Output the [X, Y] coordinate of the center of the cell containing the given text.  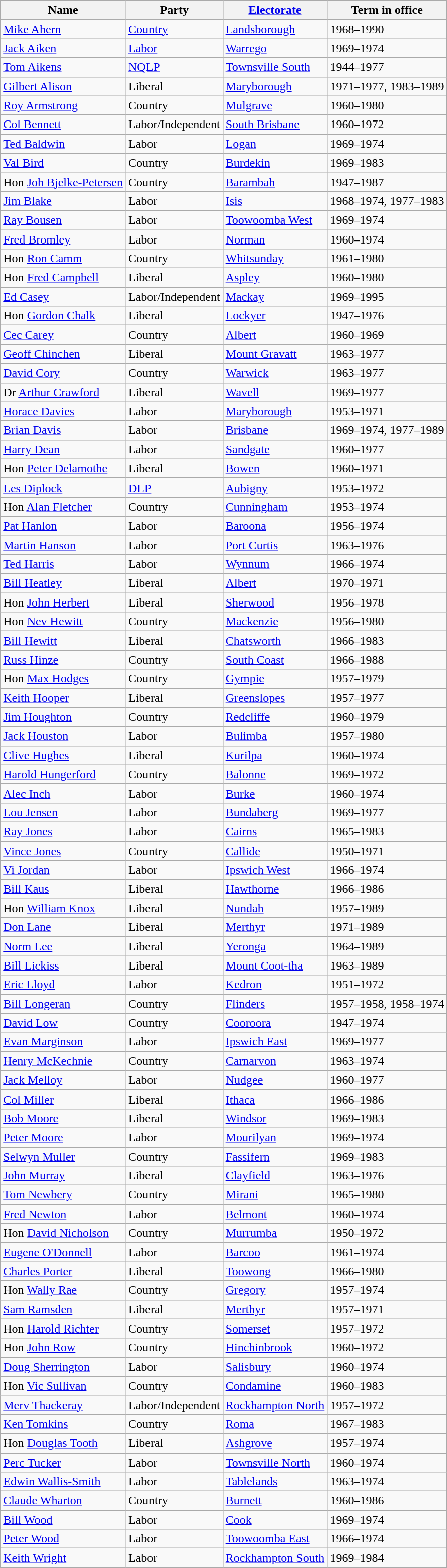
Name [63, 10]
Rockhampton South [275, 1558]
1947–1987 [387, 182]
1956–1980 [387, 622]
1944–1977 [387, 67]
1966–1980 [387, 1271]
Ted Harris [63, 564]
Nundah [275, 908]
1960–1986 [387, 1501]
Murrumba [275, 1233]
1960–1971 [387, 468]
Sam Ramsden [63, 1309]
Charles Porter [63, 1271]
Col Miller [63, 1099]
Eugene O'Donnell [63, 1252]
Mulgrave [275, 105]
Fred Bromley [63, 239]
1956–1978 [387, 602]
Hon Alan Fletcher [63, 507]
Yeronga [275, 946]
Aspley [275, 278]
Sherwood [275, 602]
Windsor [275, 1118]
Logan [275, 144]
Peter Wood [63, 1539]
Selwyn Muller [63, 1156]
Geoff Chinchen [63, 354]
Fassifern [275, 1156]
David Low [63, 1023]
Harold Hungerford [63, 774]
Townsville South [275, 67]
South Coast [275, 660]
Clayfield [275, 1176]
Hon David Nicholson [63, 1233]
Term in office [387, 10]
Ipswich West [275, 870]
1971–1977, 1983–1989 [387, 86]
Bill Kaus [63, 889]
Dr Arthur Crawford [63, 392]
Ithaca [275, 1099]
Norm Lee [63, 946]
1950–1971 [387, 851]
Keith Wright [63, 1558]
Sandgate [275, 449]
1956–1974 [387, 526]
Henry McKechnie [63, 1061]
Lou Jensen [63, 812]
1950–1972 [387, 1233]
Jack Aiken [63, 48]
Hon Douglas Tooth [63, 1443]
1957–1980 [387, 736]
1968–1974, 1977–1983 [387, 201]
1967–1983 [387, 1424]
Toowoomba East [275, 1539]
Greenslopes [275, 698]
Bill Hewitt [63, 641]
Bundaberg [275, 812]
Les Diplock [63, 488]
Baroona [275, 526]
Mirani [275, 1195]
Harry Dean [63, 449]
Balonne [275, 774]
Hon John Row [63, 1348]
Doug Sherrington [63, 1367]
Horace Davies [63, 411]
1969–1972 [387, 774]
Ashgrove [275, 1443]
John Murray [63, 1176]
Hon Gordon Chalk [63, 316]
Tom Newbery [63, 1195]
Aubigny [275, 488]
Hon William Knox [63, 908]
DLP [174, 488]
Perc Tucker [63, 1463]
Callide [275, 851]
Jack Houston [63, 736]
Roma [275, 1424]
1961–1974 [387, 1252]
1966–1988 [387, 660]
Ken Tomkins [63, 1424]
Russ Hinze [63, 660]
Belmont [275, 1214]
Bill Longeran [63, 1004]
Alec Inch [63, 793]
Hon Ron Camm [63, 259]
Bob Moore [63, 1118]
Barcoo [275, 1252]
Ray Jones [63, 831]
1970–1971 [387, 583]
Ed Casey [63, 297]
Norman [275, 239]
1963–1989 [387, 966]
Keith Hooper [63, 698]
Cunningham [275, 507]
Evan Marginson [63, 1042]
Party [174, 10]
Bill Wood [63, 1520]
1961–1980 [387, 259]
Warwick [275, 373]
1966–1983 [387, 641]
1965–1983 [387, 831]
Jim Blake [63, 201]
1969–1995 [387, 297]
1971–1989 [387, 927]
Hon John Herbert [63, 602]
Jack Melloy [63, 1080]
1957–1958, 1958–1974 [387, 1004]
Salisbury [275, 1367]
Warrego [275, 48]
Bill Lickiss [63, 966]
Hon Joh Bjelke-Petersen [63, 182]
Wynnum [275, 564]
Flinders [275, 1004]
1968–1990 [387, 29]
Hon Wally Rae [63, 1290]
Tablelands [275, 1482]
Claude Wharton [63, 1501]
Clive Hughes [63, 755]
Cairns [275, 831]
1957–1979 [387, 679]
1960–1983 [387, 1386]
Vince Jones [63, 851]
Kurilpa [275, 755]
Condamine [275, 1386]
Mount Gravatt [275, 354]
1953–1974 [387, 507]
Rockhampton North [275, 1405]
1969–1984 [387, 1558]
Pat Hanlon [63, 526]
Hawthorne [275, 889]
Cooroora [275, 1023]
Hon Harold Richter [63, 1329]
1947–1976 [387, 316]
1960–1969 [387, 335]
Tom Aikens [63, 67]
Townsville North [275, 1463]
1957–1989 [387, 908]
Brian Davis [63, 430]
Peter Moore [63, 1137]
Landsborough [275, 29]
Toowoomba West [275, 220]
Mackenzie [275, 622]
Hon Max Hodges [63, 679]
1969–1974, 1977–1989 [387, 430]
Bowen [275, 468]
1957–1977 [387, 698]
Port Curtis [275, 545]
1960–1979 [387, 717]
South Brisbane [275, 125]
Hon Vic Sullivan [63, 1386]
Mount Coot-tha [275, 966]
Cec Carey [63, 335]
Roy Armstrong [63, 105]
Fred Newton [63, 1214]
Ipswich East [275, 1042]
Brisbane [275, 430]
Mackay [275, 297]
Hinchinbrook [275, 1348]
Col Bennett [63, 125]
Chatsworth [275, 641]
1964–1989 [387, 946]
Val Bird [63, 163]
Cook [275, 1520]
Wavell [275, 392]
Isis [275, 201]
David Cory [63, 373]
Merv Thackeray [63, 1405]
Redcliffe [275, 717]
Hon Peter Delamothe [63, 468]
1957–1971 [387, 1309]
Whitsunday [275, 259]
Lockyer [275, 316]
Somerset [275, 1329]
Edwin Wallis-Smith [63, 1482]
Kedron [275, 985]
Nudgee [275, 1080]
Burdekin [275, 163]
1953–1971 [387, 411]
Gregory [275, 1290]
1947–1974 [387, 1023]
Ted Baldwin [63, 144]
1965–1980 [387, 1195]
Martin Hanson [63, 545]
Hon Nev Hewitt [63, 622]
Carnarvon [275, 1061]
Ray Bousen [63, 220]
Mike Ahern [63, 29]
Mourilyan [275, 1137]
Vi Jordan [63, 870]
Barambah [275, 182]
Eric Lloyd [63, 985]
1953–1972 [387, 488]
Gilbert Alison [63, 86]
Don Lane [63, 927]
Burnett [275, 1501]
NQLP [174, 67]
Bill Heatley [63, 583]
Toowong [275, 1271]
Bulimba [275, 736]
1951–1972 [387, 985]
Hon Fred Campbell [63, 278]
Gympie [275, 679]
Burke [275, 793]
Jim Houghton [63, 717]
Electorate [275, 10]
